Extract the (x, y) coordinate from the center of the cell holding the provided text.  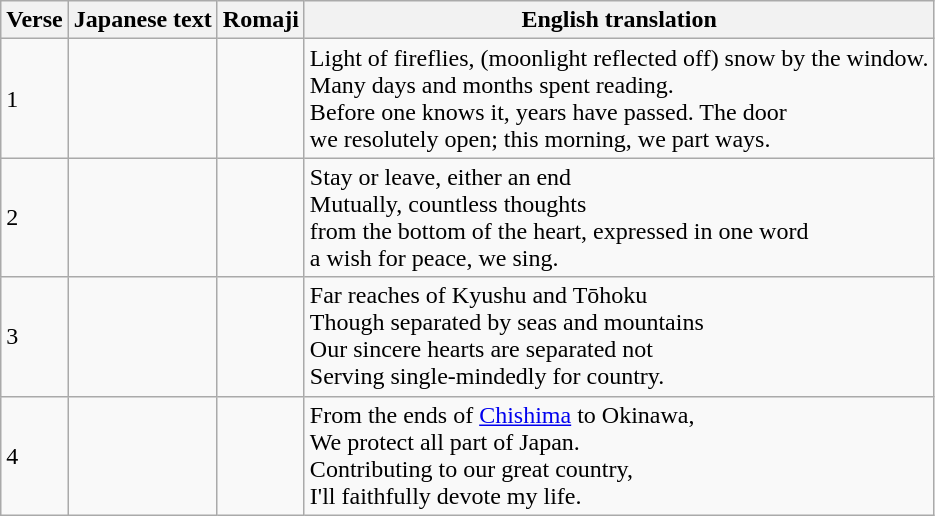
1 (35, 98)
Verse (35, 20)
English translation (619, 20)
2 (35, 218)
4 (35, 456)
From the ends of Chishima to Okinawa,We protect all part of Japan.Contributing to our great country,I'll faithfully devote my life. (619, 456)
Romaji (260, 20)
Japanese text (142, 20)
Far reaches of Kyushu and TōhokuThough separated by seas and mountainsOur sincere hearts are separated notServing single-mindedly for country. (619, 336)
3 (35, 336)
Stay or leave, either an endMutually, countless thoughtsfrom the bottom of the heart, expressed in one worda wish for peace, we sing. (619, 218)
